From the cell containing the given text, extract its center point as [x, y] coordinate. 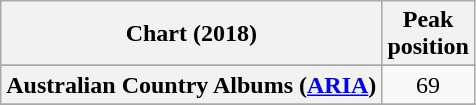
Chart (2018) [192, 34]
69 [428, 85]
Peak position [428, 34]
Australian Country Albums (ARIA) [192, 85]
